From the cell containing the given text, extract its center point as [x, y] coordinate. 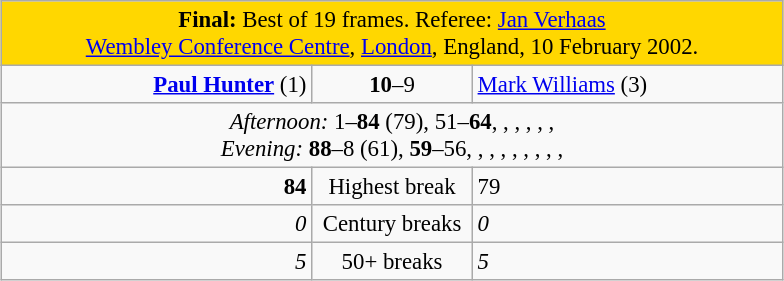
79 [628, 187]
10–9 [392, 85]
Paul Hunter (1) [156, 85]
Final: Best of 19 frames. Referee: Jan VerhaasWembley Conference Centre, London, England, 10 February 2002. [392, 34]
Century breaks [392, 224]
84 [156, 187]
50+ breaks [392, 262]
Highest break [392, 187]
Mark Williams (3) [628, 85]
Afternoon: 1–84 (79), 51–64, , , , , , Evening: 88–8 (61), 59–56, , , , , , , , , [392, 136]
